Scan for the cell matching the given text and deliver its [x, y] coordinate at center. 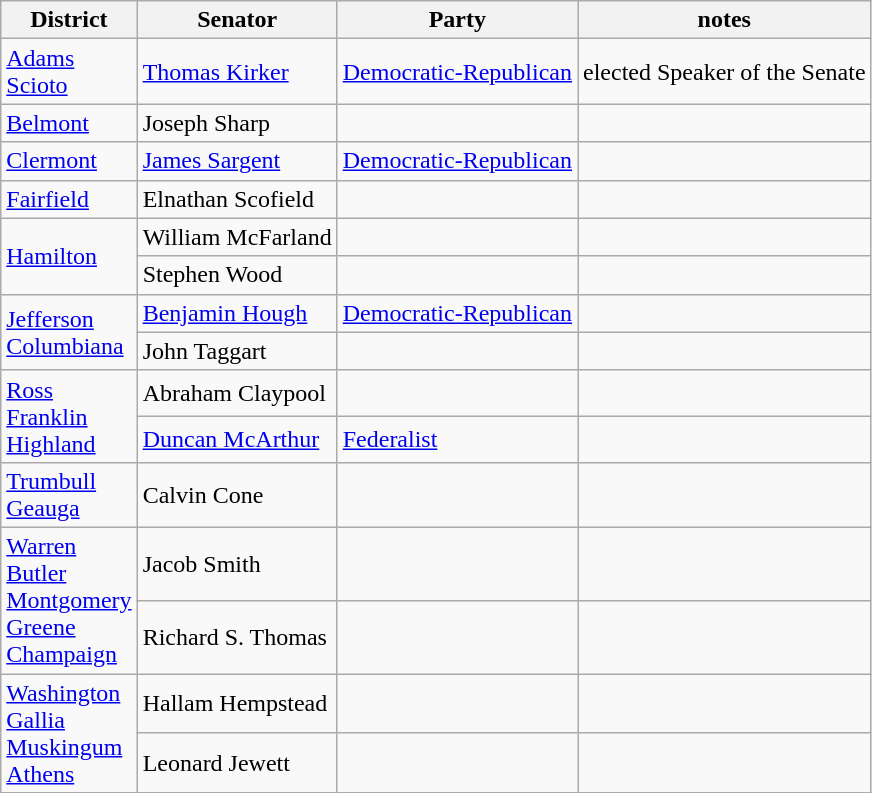
RossFranklinHighland [69, 416]
District [69, 20]
William McFarland [237, 237]
Jacob Smith [237, 564]
Party [457, 20]
WashingtonGalliaMuskingumAthens [69, 734]
Hallam Hempstead [237, 704]
Hamilton [69, 256]
Leonard Jewett [237, 763]
Richard S. Thomas [237, 636]
Benjamin Hough [237, 313]
Abraham Claypool [237, 393]
Belmont [69, 123]
James Sargent [237, 161]
Federalist [457, 439]
Fairfield [69, 199]
Elnathan Scofield [237, 199]
Senator [237, 20]
Joseph Sharp [237, 123]
TrumbullGeauga [69, 494]
WarrenButlerMontgomeryGreeneChampaign [69, 600]
elected Speaker of the Senate [725, 72]
AdamsScioto [69, 72]
Duncan McArthur [237, 439]
Calvin Cone [237, 494]
Thomas Kirker [237, 72]
Stephen Wood [237, 275]
Clermont [69, 161]
John Taggart [237, 351]
notes [725, 20]
JeffersonColumbiana [69, 332]
